Determine the [x, y] coordinate at the center of the cell enclosing the given text.  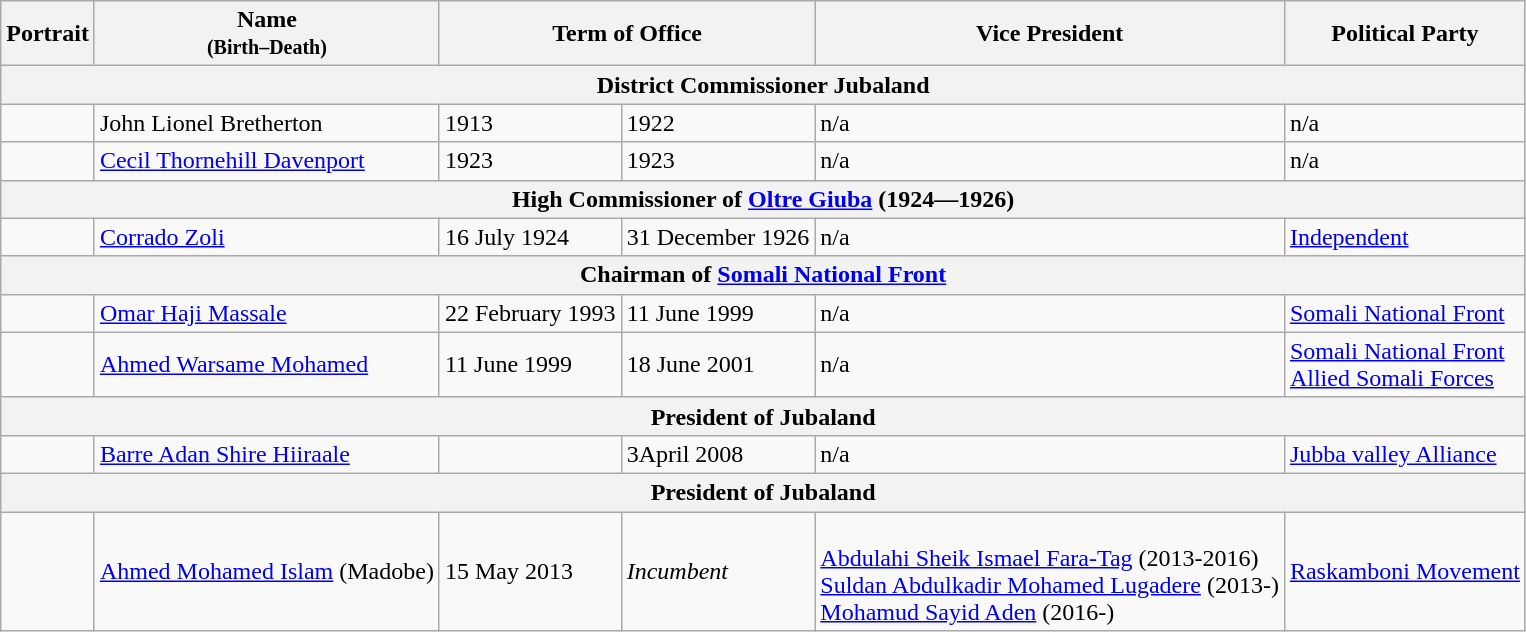
22 February 1993 [530, 313]
Political Party [1404, 34]
Ahmed Warsame Mohamed [266, 364]
Portrait [48, 34]
Cecil Thornehill Davenport [266, 161]
Omar Haji Massale [266, 313]
Independent [1404, 237]
18 June 2001 [718, 364]
Barre Adan Shire Hiiraale [266, 454]
Jubba valley Alliance [1404, 454]
1913 [530, 123]
District Commissioner Jubaland [764, 85]
Incumbent [718, 572]
31 December 1926 [718, 237]
15 May 2013 [530, 572]
Name(Birth–Death) [266, 34]
1922 [718, 123]
Raskamboni Movement [1404, 572]
3April 2008 [718, 454]
16 July 1924 [530, 237]
Corrado Zoli [266, 237]
Somali National FrontAllied Somali Forces [1404, 364]
Abdulahi Sheik Ismael Fara-Tag (2013-2016) Suldan Abdulkadir Mohamed Lugadere (2013-) Mohamud Sayid Aden (2016-) [1050, 572]
Term of Office [626, 34]
John Lionel Bretherton [266, 123]
Somali National Front [1404, 313]
Chairman of Somali National Front [764, 275]
Ahmed Mohamed Islam (Madobe) [266, 572]
Vice President [1050, 34]
High Commissioner of Oltre Giuba (1924—1926) [764, 199]
